Pinpoint the cell where the given text exists, returning its (X, Y) midpoint coordinate. 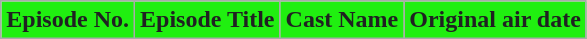
Episode No. (68, 20)
Cast Name (342, 20)
Original air date (496, 20)
Episode Title (208, 20)
